Scan for the cell matching the given text and deliver its [x, y] coordinate at center. 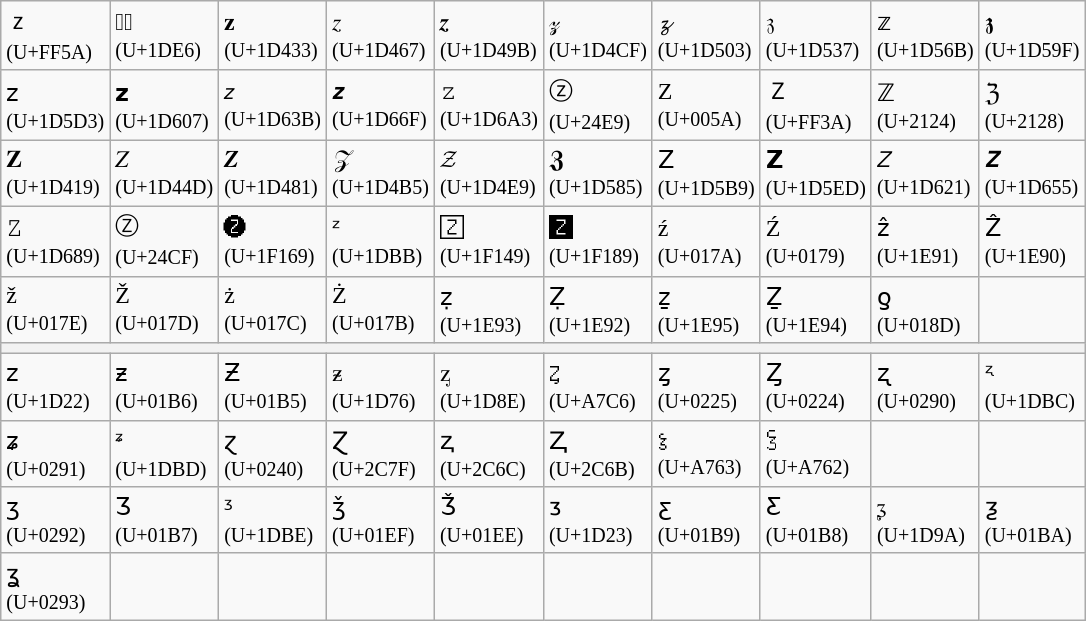
Ⱬ (U+2C6B) [598, 454]
ƹ (U+01B9) [706, 520]
ǯ (U+01EF) [381, 520]
ᶽ (U+1DBD) [164, 454]
𝘻 (U+1D63B) [273, 105]
𝘇 (U+1D607) [164, 105]
𝗓 (U+1D5D3) [56, 105]
𝓏 (U+1D4CF) [598, 36]
ᶾ (U+1DBE) [273, 520]
ℨ (U+2128) [1032, 105]
𝖹 (U+1D5B9) [706, 174]
🅉 (U+1F149) [488, 241]
𝑍 (U+1D44D) [164, 174]
𝚣 (U+1D6A3) [488, 105]
Ẕ (U+1E94) [816, 310]
Ȥ (U+0224) [816, 388]
𝕫 (U+1D56B) [925, 36]
ẓ (U+1E93) [488, 310]
ž (U+017E) [56, 310]
Ɀ (U+2C7F) [381, 454]
𝔃 (U+1D503) [706, 36]
Ẑ (U+1E90) [1032, 241]
Ｚ (U+FF3A) [816, 105]
ẕ (U+1E95) [706, 310]
ᶚ (U+1D9A) [925, 520]
ꝣ (U+A763) [706, 454]
𝔷 (U+1D537) [816, 36]
Ƶ (U+01B5) [273, 388]
ż (U+017C) [273, 310]
𝓩 (U+1D4E9) [488, 174]
ᶎ (U+1D8E) [488, 388]
ʓ (U+0293) [56, 586]
𝒁 (U+1D481) [273, 174]
Ž (U+017D) [164, 310]
ⓩ (U+24E9) [598, 105]
𝖟 (U+1D59F) [1032, 36]
ᵶ (U+1D76) [381, 388]
Ᶎ (U+A7C6) [598, 388]
𝚉 (U+1D689) [56, 241]
𝙯 (U+1D66F) [381, 105]
Z (U+005A) [706, 105]
𝖅 (U+1D585) [598, 174]
Ʒ (U+01B7) [164, 520]
ɀ (U+0240) [273, 454]
ʑ (U+0291) [56, 454]
ẑ (U+1E91) [925, 241]
Ż (U+017B) [381, 310]
ƶ (U+01B6) [164, 388]
𝗭 (U+1D5ED) [816, 174]
𝑧 (U+1D467) [381, 36]
Ǯ (U+01EE) [488, 520]
ᶻ (U+1DBB) [381, 241]
◌ᷦ (U+1DE6) [164, 36]
ｚ (U+FF5A) [56, 36]
🅩 (U+1F169) [273, 241]
ź (U+017A) [706, 241]
Ꝣ (U+A762) [816, 454]
ᶼ (U+1DBC) [1032, 388]
𝙕 (U+1D655) [1032, 174]
ʐ (U+0290) [925, 388]
Ź (U+0179) [816, 241]
ℤ (U+2124) [925, 105]
ᴣ (U+1D23) [598, 520]
Ƹ (U+01B8) [816, 520]
ȥ (U+0225) [706, 388]
𝐳 (U+1D433) [273, 36]
𝒵 (U+1D4B5) [381, 174]
𝘡 (U+1D621) [925, 174]
🆉 (U+1F189) [598, 241]
ƍ (U+018D) [925, 310]
Ⓩ (U+24CF) [164, 241]
𝒛 (U+1D49B) [488, 36]
ƺ (U+01BA) [1032, 520]
ʒ (U+0292) [56, 520]
𝐙 (U+1D419) [56, 174]
Ẓ (U+1E92) [598, 310]
ⱬ (U+2C6C) [488, 454]
ᴢ (U+1D22) [56, 388]
